Detect which cell encompasses the target text, then output its (x, y) center coordinate. 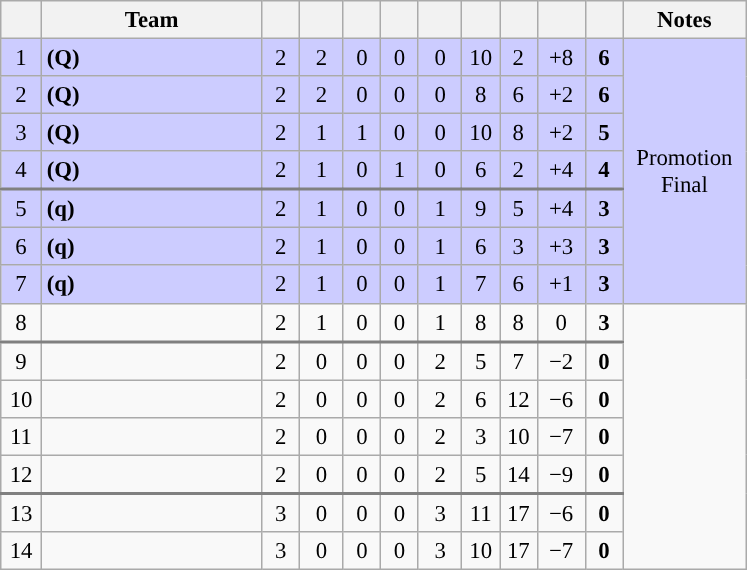
+3 (561, 247)
+1 (561, 285)
−2 (561, 361)
Team (152, 20)
Promotion Final (684, 172)
13 (22, 512)
Notes (684, 20)
−9 (561, 474)
+8 (561, 58)
